Detect which cell encompasses the target text, then output its [x, y] center coordinate. 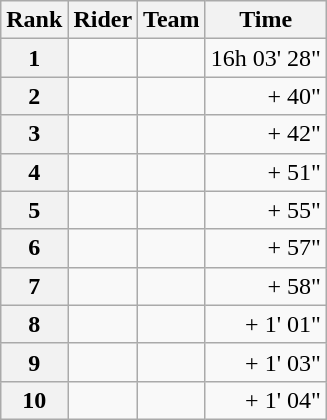
3 [34, 134]
9 [34, 362]
7 [34, 286]
+ 58" [266, 286]
2 [34, 96]
Time [266, 20]
+ 40" [266, 96]
10 [34, 400]
5 [34, 210]
+ 51" [266, 172]
Team [172, 20]
+ 1' 04" [266, 400]
4 [34, 172]
+ 1' 01" [266, 324]
+ 55" [266, 210]
+ 1' 03" [266, 362]
Rider [103, 20]
Rank [34, 20]
8 [34, 324]
+ 57" [266, 248]
6 [34, 248]
16h 03' 28" [266, 58]
+ 42" [266, 134]
1 [34, 58]
